Locate the cell with the specified text and output its (X, Y) center coordinate. 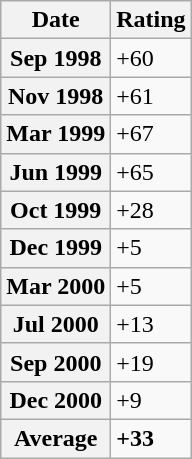
+33 (151, 438)
Date (56, 20)
+67 (151, 134)
+60 (151, 58)
Mar 1999 (56, 134)
Nov 1998 (56, 96)
Jul 2000 (56, 324)
Mar 2000 (56, 286)
+13 (151, 324)
+65 (151, 172)
Sep 1998 (56, 58)
+28 (151, 210)
+9 (151, 400)
Rating (151, 20)
Jun 1999 (56, 172)
+61 (151, 96)
Sep 2000 (56, 362)
Oct 1999 (56, 210)
+19 (151, 362)
Dec 1999 (56, 248)
Dec 2000 (56, 400)
Average (56, 438)
